Identify which cell holds the provided text, then report its [x, y] central coordinate. 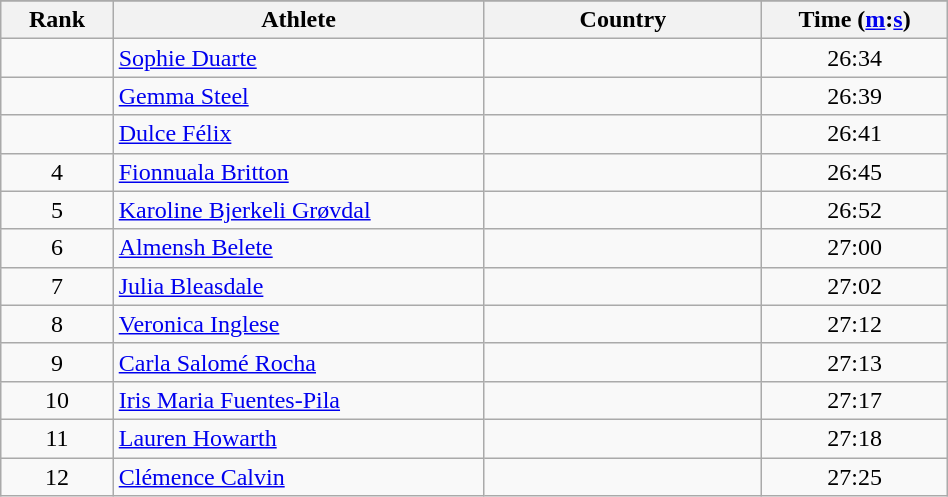
4 [57, 172]
5 [57, 210]
Gemma Steel [298, 96]
26:39 [854, 96]
7 [57, 286]
Rank [57, 20]
6 [57, 248]
26:52 [854, 210]
Iris Maria Fuentes-Pila [298, 400]
Time (m:s) [854, 20]
27:17 [854, 400]
27:18 [854, 438]
Veronica Inglese [298, 324]
10 [57, 400]
Fionnuala Britton [298, 172]
Country [623, 20]
Athlete [298, 20]
11 [57, 438]
27:25 [854, 477]
Karoline Bjerkeli Grøvdal [298, 210]
Julia Bleasdale [298, 286]
Almensh Belete [298, 248]
Clémence Calvin [298, 477]
Sophie Duarte [298, 58]
8 [57, 324]
27:00 [854, 248]
12 [57, 477]
Lauren Howarth [298, 438]
Dulce Félix [298, 134]
27:02 [854, 286]
26:45 [854, 172]
26:41 [854, 134]
Carla Salomé Rocha [298, 362]
26:34 [854, 58]
9 [57, 362]
27:12 [854, 324]
27:13 [854, 362]
